Capture the cell that displays the provided text and extract its [X, Y] central coordinate. 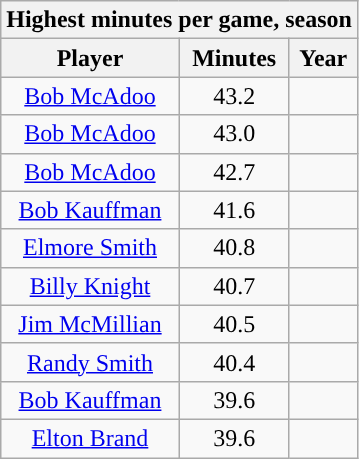
40.7 [234, 286]
Minutes [234, 58]
40.8 [234, 248]
Player [90, 58]
43.0 [234, 134]
41.6 [234, 210]
43.2 [234, 96]
40.5 [234, 324]
40.4 [234, 362]
Randy Smith [90, 362]
Year [323, 58]
Elton Brand [90, 438]
Highest minutes per game, season [180, 20]
Jim McMillian [90, 324]
42.7 [234, 172]
Elmore Smith [90, 248]
Billy Knight [90, 286]
